Scan for the cell matching the given text and deliver its [X, Y] coordinate at center. 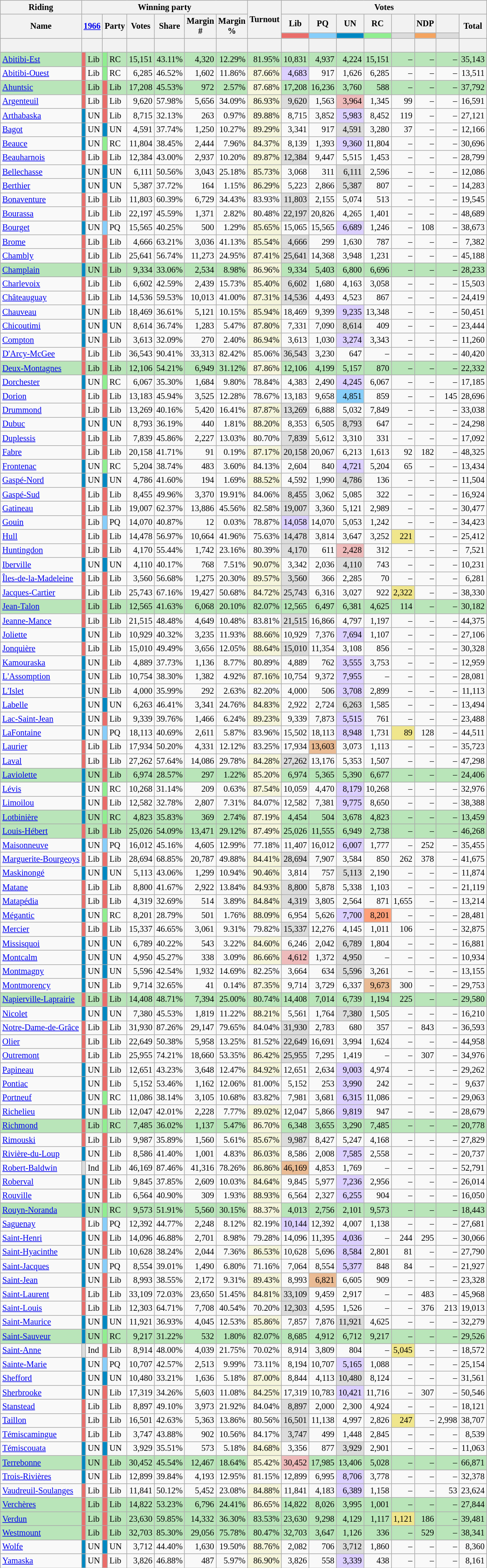
7.31% [232, 803]
Rouyn-Noranda [41, 1210]
Roberval [41, 1182]
2,534 [200, 270]
65 [403, 466]
1,466 [200, 719]
504 [323, 817]
297 [200, 775]
85.30% [169, 1533]
7,955 [350, 677]
55.44% [169, 550]
10.27% [232, 130]
16,236 [323, 88]
8,353 [295, 424]
48,689 [473, 214]
10.20% [232, 158]
9,658 [323, 396]
2,917 [350, 1294]
4,937 [323, 59]
82.58% [265, 508]
45.86% [169, 438]
Napierville-Laprairie [41, 999]
1,299 [200, 873]
41.96% [232, 537]
6,246 [295, 943]
11,555 [323, 831]
1,246 [378, 228]
1,505 [378, 1014]
7.77% [232, 1112]
70 [378, 579]
42.01% [169, 1112]
5,561 [295, 1014]
3,360 [323, 508]
77.18% [265, 845]
4,493 [323, 298]
262 [403, 859]
24.95% [232, 256]
4,721 [350, 466]
11,395 [323, 1238]
12.28% [232, 396]
7,700 [350, 915]
4,683 [295, 73]
37.73% [169, 663]
Richelieu [41, 1112]
16,050 [473, 1196]
47,298 [473, 761]
31,561 [473, 1378]
Joliette [41, 635]
1,526 [350, 1308]
3,261 [378, 971]
13,511 [473, 73]
409 [378, 326]
558 [323, 1561]
45.54% [169, 1463]
53 [448, 1490]
84.28% [265, 761]
Arthabaska [41, 115]
Berthier [41, 186]
5,390 [350, 775]
5,696 [323, 1252]
4,612 [295, 957]
35.89% [169, 1140]
79.65% [232, 1028]
221 [403, 537]
9,360 [350, 143]
2,044 [200, 1252]
2,956 [378, 1182]
Chauveau [41, 312]
70.02% [265, 1350]
29.12% [232, 831]
Gaspé-Sud [41, 494]
10,421 [350, 1392]
Westmount [41, 1533]
14,283 [473, 186]
89.43% [265, 1280]
29,056 [200, 1533]
38.74% [169, 466]
2,490 [323, 382]
88.76% [265, 1547]
87.19% [265, 817]
24.76% [232, 705]
7,708 [200, 1308]
56.74% [169, 256]
11,113 [473, 691]
27,844 [473, 1505]
1,197 [378, 621]
86.65% [265, 1505]
3,230 [323, 354]
85.42% [265, 1463]
270 [200, 340]
19.91% [232, 494]
4,924 [378, 1406]
253 [323, 1084]
859 [378, 396]
10,831 [295, 59]
6,281 [473, 579]
5.87% [232, 733]
947 [378, 1112]
33,038 [473, 410]
1,624 [378, 1041]
3,681 [323, 1098]
85.20% [265, 775]
194 [200, 480]
Rouville [41, 1196]
52,791 [473, 1168]
Saint-Louis [41, 1308]
252 [425, 845]
19,427 [200, 592]
8,685 [295, 1336]
41.13% [232, 242]
2,756 [323, 1210]
71.16% [265, 1266]
757 [323, 873]
16,210 [473, 1014]
10.68% [232, 1098]
3.22% [232, 943]
2,724 [323, 705]
37.74% [169, 130]
Jonquière [41, 649]
Laurier [41, 747]
3,343 [378, 340]
22,332 [473, 368]
3,036 [200, 242]
4,045 [200, 1322]
743 [378, 564]
Laviolette [41, 775]
807 [378, 186]
5,866 [323, 1112]
0.14% [232, 986]
80.89% [265, 663]
Lévis [41, 789]
3,973 [200, 1406]
LaFontaine [41, 733]
186 [425, 1519]
32.13% [169, 115]
84.13% [265, 466]
87.16% [265, 677]
Saint-Anne [41, 1350]
2,513 [200, 1364]
532 [200, 1336]
5,983 [350, 115]
2,322 [403, 592]
Argenteuil [41, 101]
38.30% [169, 677]
7,849 [378, 410]
16,924 [473, 494]
9.80% [232, 382]
3,948 [350, 256]
41.67% [169, 887]
41.60% [169, 480]
35.83% [169, 817]
28,081 [473, 677]
4,036 [350, 1238]
2,228 [200, 1112]
85.40% [265, 284]
5,626 [323, 915]
2,155 [323, 200]
761 [378, 719]
529 [425, 1533]
43.00% [169, 158]
1,088 [378, 1364]
5,612 [323, 438]
92 [403, 452]
7,376 [323, 635]
Trois-Rivières [41, 1477]
50.38% [169, 1041]
Matapédia [41, 901]
46,268 [473, 831]
1966 [92, 26]
Sainte-Marie [41, 1364]
4,163 [350, 284]
7.96% [232, 143]
438 [378, 1561]
9,447 [323, 158]
38,330 [473, 592]
2,172 [200, 1280]
37.85% [169, 1182]
11,063 [473, 1448]
21,927 [473, 1266]
28,233 [473, 270]
369 [200, 817]
84.68% [265, 1448]
44.77% [169, 1224]
6,712 [350, 1336]
12.47% [232, 1070]
25.00% [232, 999]
NDP [425, 23]
L'Assomption [41, 677]
877 [323, 1448]
27,681 [473, 1224]
34.43% [232, 200]
1,819 [200, 1014]
Mercier [41, 929]
10,664 [200, 537]
11,354 [323, 649]
87.41% [265, 256]
Bagot [41, 130]
13.86% [232, 1420]
11,273 [200, 256]
440 [200, 424]
14.69% [232, 971]
45.94% [169, 396]
41.71% [169, 452]
3,852 [323, 115]
79.28% [265, 1238]
2,845 [378, 1435]
12.99% [232, 845]
78.67% [265, 396]
13,214 [473, 901]
8,139 [295, 143]
506 [323, 691]
12.06% [232, 1084]
81 [403, 1252]
Drummond [41, 410]
88.93% [265, 1196]
57.64% [169, 761]
Brome [41, 242]
3.89% [232, 901]
16,866 [323, 621]
8.77% [232, 663]
4,851 [350, 396]
6,337 [350, 986]
7,585 [350, 1154]
32.69% [169, 901]
84.72% [265, 592]
8,948 [350, 733]
20.30% [232, 579]
87.46% [169, 1168]
Yamaska [41, 1561]
9,459 [323, 1294]
4,129 [350, 1519]
86.03% [265, 1154]
Dubuc [41, 424]
6,068 [200, 607]
1,453 [378, 158]
40.54% [232, 1308]
4,797 [350, 621]
84.06% [265, 494]
84.25% [265, 1392]
80.39% [265, 550]
39.76% [169, 719]
Limoilou [41, 803]
42.57% [169, 1364]
80.70% [265, 438]
44,375 [473, 621]
13.84% [232, 887]
24,419 [473, 298]
6.80% [232, 1266]
12,166 [473, 130]
5,958 [200, 1041]
Rimouski [41, 1140]
83.82% [265, 1098]
Robert-Baldwin [41, 1168]
13,406 [350, 1463]
213 [448, 1308]
Verdun [41, 1519]
Matane [41, 887]
8,124 [378, 1378]
27,829 [473, 1140]
23,328 [473, 1280]
2,444 [200, 143]
7,014 [323, 999]
1,231 [378, 256]
2,596 [378, 172]
4,193 [200, 1477]
43.11% [169, 59]
5,365 [323, 775]
23.08% [232, 1490]
487 [200, 1561]
46.52% [169, 73]
0.03% [232, 522]
90.07% [265, 564]
88.09% [265, 915]
3,648 [200, 1070]
Saint-Jacques [41, 1266]
Turnout [265, 19]
1,107 [378, 635]
17,985 [323, 1463]
909 [378, 1280]
44.40% [169, 1547]
37,792 [473, 88]
7,381 [323, 803]
848 [378, 1266]
Jean-Talon [41, 607]
19.50% [232, 1547]
74.21% [169, 1056]
Wolfe [41, 1547]
50.20% [169, 747]
Kamouraska [41, 663]
Saint-Hyacinthe [41, 1252]
244 [403, 1238]
35.99% [169, 691]
11,407 [295, 845]
4,145 [350, 929]
20.10% [232, 607]
38,707 [473, 1420]
9,775 [350, 803]
1,563 [323, 101]
1.80% [232, 1336]
5,656 [200, 101]
Margin# [200, 26]
1,250 [200, 130]
5,028 [378, 1463]
3,290 [350, 1126]
88.21% [265, 1014]
84.41% [265, 859]
Nicolet [41, 1014]
67.16% [169, 592]
5,353 [350, 761]
3,073 [350, 747]
40.25% [169, 228]
40,420 [473, 354]
16,881 [473, 943]
7.51% [232, 564]
4,168 [378, 1140]
1,636 [200, 1378]
38,673 [473, 228]
17,185 [473, 382]
1,932 [200, 971]
9,399 [323, 312]
5,074 [350, 200]
3.09% [232, 957]
86.90% [265, 1561]
Charlevoix [41, 284]
46.65% [169, 929]
1,626 [350, 73]
7,331 [295, 326]
Outremont [41, 1056]
366 [323, 579]
1,158 [378, 1490]
6,497 [323, 607]
2,564 [350, 901]
5,977 [323, 1182]
6,007 [350, 845]
38.45% [169, 143]
4.83% [232, 1154]
82.20% [265, 691]
Louis-Hébert [41, 831]
3,108 [350, 649]
762 [323, 663]
32,279 [473, 1322]
32,875 [473, 929]
13,603 [323, 747]
499 [323, 1435]
8,539 [473, 1435]
49.49% [169, 649]
1,585 [378, 705]
88.64% [265, 649]
Riding [41, 7]
2,899 [378, 691]
Deux-Montagnes [41, 368]
90.41% [169, 354]
Maskinongé [41, 873]
Papineau [41, 1070]
1,602 [200, 73]
Saint-Henri [41, 1238]
Missisquoi [41, 943]
840 [323, 466]
7,907 [323, 859]
Jacques-Cartier [41, 592]
13,176 [323, 761]
1,507 [378, 761]
Montcalm [41, 957]
0.63% [232, 789]
7,236 [350, 1182]
309 [200, 1196]
Îles-de-la-Madeleine [41, 579]
89.29% [265, 130]
66,871 [473, 1463]
1.15% [232, 186]
84.07% [265, 803]
3,809 [323, 1350]
Labelle [41, 705]
51.45% [232, 1294]
12,467 [200, 1463]
10,934 [473, 957]
Beauce [41, 143]
Share [169, 26]
23.16% [232, 550]
27,121 [473, 115]
84.92% [265, 1070]
1,382 [200, 677]
Abitibi-Ouest [41, 73]
86.53% [265, 1252]
3,994 [350, 1041]
922 [378, 592]
164 [200, 186]
5,032 [350, 410]
78.84% [265, 382]
32,976 [473, 789]
28,696 [473, 396]
1,769 [350, 1168]
84.37% [265, 143]
6,821 [323, 1280]
1,684 [200, 382]
49.88% [232, 859]
28.57% [169, 775]
0.19% [232, 452]
38,341 [473, 1533]
3,339 [350, 1561]
8,706 [350, 1477]
Abitibi-Est [41, 59]
Rivière-du-Loup [41, 1154]
40.32% [169, 635]
Bellechasse [41, 172]
87.86% [265, 368]
5,878 [323, 887]
1,275 [200, 579]
50.56% [169, 172]
634 [323, 971]
Châteauguay [41, 298]
Winning party [164, 7]
336 [378, 1533]
3,043 [200, 172]
86.66% [265, 957]
36,593 [473, 1028]
6,389 [350, 1490]
84.17% [265, 1435]
16,691 [323, 1041]
2,738 [378, 831]
4,245 [350, 382]
500 [200, 228]
6,505 [323, 424]
5.61% [232, 1140]
8,026 [323, 1505]
80.56% [265, 1420]
35.51% [169, 1448]
43.88% [169, 1435]
843 [425, 1028]
80.47% [265, 1533]
29,526 [473, 1336]
11.86% [232, 73]
Name [41, 26]
12.53% [232, 1322]
99 [403, 101]
87.66% [265, 73]
768 [200, 564]
6,348 [295, 1126]
6,315 [350, 1098]
1.22% [232, 775]
2,937 [200, 158]
13,459 [473, 817]
4,265 [350, 214]
35,723 [473, 747]
2,248 [200, 1224]
39.84% [169, 1477]
26,014 [473, 1182]
4,649 [200, 621]
Gaspé-Nord [41, 480]
1,242 [378, 522]
40.22% [169, 943]
6,739 [350, 999]
856 [378, 649]
84.93% [265, 887]
57.98% [169, 101]
5,085 [350, 494]
Duplessis [41, 438]
30.15% [232, 1210]
30,066 [473, 1238]
10,783 [323, 1392]
84.88% [265, 1490]
7,090 [323, 326]
3,760 [350, 88]
50.12% [169, 1490]
53.23% [169, 1505]
1,030 [323, 340]
75.78% [232, 1533]
Richmond [41, 1126]
1.76% [232, 915]
9,003 [350, 1070]
15.73% [232, 284]
3,058 [378, 284]
3,280 [378, 130]
78.87% [265, 522]
5,603 [200, 1392]
7,981 [295, 1098]
11,138 [323, 1420]
3,805 [323, 901]
7,857 [295, 1322]
1,448 [350, 1435]
136 [378, 480]
378 [425, 859]
11.08% [232, 1392]
3.60% [232, 466]
18,443 [473, 1210]
86.70% [265, 1126]
Portneuf [41, 1098]
31.22% [169, 1336]
2,701 [200, 1238]
3,656 [200, 649]
4,383 [295, 382]
2,866 [323, 186]
1,372 [323, 957]
13.25% [232, 1041]
6,381 [350, 607]
84.64% [265, 1182]
7,873 [323, 719]
Compton [41, 340]
1,613 [378, 452]
15,502 [295, 733]
50,451 [473, 312]
49.96% [169, 494]
4,974 [378, 1070]
Lotbinière [41, 817]
84.81% [265, 1294]
85.65% [265, 228]
Iberville [41, 564]
Saint-Laurent [41, 1294]
13,886 [200, 508]
9,637 [473, 1084]
11,716 [378, 1392]
29,262 [473, 1070]
357 [378, 1028]
3,274 [350, 340]
804 [350, 1350]
32.65% [169, 986]
23,650 [200, 1294]
376 [425, 1308]
904 [378, 1196]
5,377 [350, 1266]
D'Arcy-McGee [41, 354]
54.21% [169, 368]
Margin% [232, 26]
5,045 [403, 1350]
86.94% [265, 340]
114 [403, 607]
Verchères [41, 1505]
28.79% [169, 915]
9,372 [323, 677]
89.23% [265, 719]
41 [200, 986]
2,428 [350, 550]
6.24% [232, 719]
2,801 [378, 1252]
32.78% [169, 803]
49.10% [169, 1406]
8,844 [295, 1378]
31.14% [169, 789]
12.29% [232, 59]
182 [425, 452]
29.78% [232, 761]
242 [378, 1084]
59.53% [169, 298]
20,737 [473, 1154]
1,162 [200, 1084]
7,394 [200, 999]
1,136 [200, 663]
12,086 [473, 172]
7,521 [473, 550]
299 [323, 242]
3,753 [378, 663]
1,731 [378, 733]
2.63% [232, 691]
9.99% [232, 1364]
Gatineau [41, 508]
7.36% [232, 1252]
40.90% [169, 1196]
14,332 [200, 1519]
5,247 [350, 1140]
16.41% [232, 410]
11,504 [473, 480]
34.26% [169, 1392]
3,708 [350, 691]
30,328 [473, 649]
82.42% [232, 354]
6,696 [378, 270]
3,964 [350, 101]
2,439 [200, 284]
13,494 [473, 705]
33,313 [200, 354]
29,063 [473, 1098]
12 [200, 522]
18.64% [232, 1463]
3,370 [200, 494]
7,694 [350, 635]
Vaudreuil-Soulanges [41, 1490]
1,393 [323, 143]
L'Islet [41, 691]
21,119 [473, 887]
2,998 [448, 1420]
4,224 [350, 59]
5,560 [200, 1210]
60.39% [169, 200]
87.35% [265, 986]
4,013 [295, 1210]
5,157 [350, 368]
4,997 [350, 1420]
6,729 [200, 200]
11.22% [232, 1014]
Stanstead [41, 1406]
4,199 [323, 368]
85.94% [265, 312]
2,604 [295, 466]
1,113 [378, 747]
2,807 [200, 803]
24,298 [473, 424]
18,121 [473, 1406]
32,378 [473, 1477]
20,067 [323, 452]
312 [378, 550]
3,105 [200, 1098]
38,388 [473, 803]
2,901 [378, 1448]
7,064 [295, 1266]
87.87% [265, 410]
38.14% [169, 1098]
3,342 [295, 564]
513 [378, 200]
42.63% [169, 1420]
4,183 [323, 1490]
Notre-Dame-de-Grâce [41, 1028]
119 [403, 115]
2,285 [350, 579]
11,874 [473, 873]
3,778 [378, 1477]
14,086 [200, 761]
1,138 [378, 1224]
6,689 [350, 228]
21.75% [232, 1350]
41.40% [169, 1154]
6,677 [378, 775]
514 [200, 901]
3,729 [323, 986]
3,068 [295, 172]
4,454 [295, 817]
85.06% [265, 354]
36.30% [232, 1519]
Saguenay [41, 1224]
27,106 [473, 635]
59.85% [169, 1519]
36.93% [169, 1322]
8,161 [473, 1561]
18,660 [200, 1056]
1,194 [378, 999]
2,190 [378, 873]
72.03% [169, 1294]
8,179 [350, 789]
Bourassa [41, 214]
Saint-Sauveur [41, 1336]
89.87% [265, 158]
1,655 [403, 901]
292 [200, 691]
87.26% [169, 1028]
1.29% [232, 228]
35,455 [473, 845]
73.11% [265, 1364]
84.83% [265, 705]
1,121 [403, 1519]
1,680 [323, 284]
10.48% [232, 621]
27,790 [473, 1252]
81.52% [265, 1041]
29,147 [200, 1028]
Montmagny [41, 971]
17,092 [473, 438]
45,188 [473, 256]
30,182 [473, 607]
6,316 [323, 592]
30,696 [473, 143]
41,316 [200, 1168]
89 [403, 733]
12.95% [232, 1477]
18,572 [473, 1350]
4,853 [323, 1168]
85.86% [265, 1322]
Mégantic [41, 915]
83.53% [265, 1519]
870 [378, 368]
3,252 [378, 537]
36.74% [169, 326]
3,995 [350, 1505]
850 [378, 859]
128 [425, 733]
5,363 [200, 1420]
501 [200, 915]
88.20% [265, 424]
9,298 [323, 1519]
Frontenac [41, 466]
3,555 [350, 663]
39,481 [473, 1519]
4,039 [200, 1350]
89.02% [265, 1112]
37.72% [169, 186]
3,235 [200, 635]
20,826 [323, 214]
Terrebonne [41, 1463]
62.37% [169, 508]
33.21% [169, 1378]
8,584 [350, 1252]
56.68% [169, 579]
2.82% [232, 214]
82.19% [265, 1224]
40.87% [169, 522]
19,545 [473, 200]
Hull [41, 537]
85.54% [265, 242]
35.30% [169, 382]
5,420 [200, 410]
87.00% [265, 1378]
12,276 [323, 929]
83.25% [265, 747]
1,103 [378, 887]
13,471 [200, 831]
40.16% [169, 410]
1,777 [378, 845]
Shefford [41, 1378]
Laval [41, 761]
1,990 [323, 480]
83.81% [265, 621]
86.93% [265, 101]
24.41% [232, 1505]
5,338 [350, 887]
13,155 [473, 971]
5,223 [295, 186]
5.97% [232, 1561]
263 [200, 115]
2,634 [323, 1070]
15,065 [295, 228]
46.41% [169, 705]
43.06% [169, 873]
81.95% [265, 59]
36.61% [169, 312]
9,673 [378, 986]
45.56% [232, 508]
10.03% [232, 1182]
Saint-Maurice [41, 1322]
2,989 [378, 508]
1,283 [200, 326]
64.71% [169, 1308]
45.59% [169, 214]
43.23% [169, 1070]
706 [323, 1547]
7,295 [323, 1056]
1,371 [200, 214]
2.57% [232, 88]
54.09% [169, 831]
3,027 [350, 592]
Montmorency [41, 986]
247 [403, 1420]
338 [200, 957]
40.69% [169, 733]
3,678 [350, 817]
108 [425, 228]
2,611 [200, 733]
24,406 [473, 775]
42.54% [169, 971]
51.91% [169, 1210]
83.96% [265, 733]
53.35% [232, 1056]
10,059 [295, 789]
86.86% [265, 1168]
225 [403, 999]
311 [323, 172]
6,255 [350, 1196]
41.63% [169, 607]
34,423 [473, 522]
34.09% [232, 101]
2,227 [200, 438]
20,778 [473, 1126]
543 [200, 943]
3,990 [350, 1084]
28,679 [473, 1112]
86.96% [265, 270]
4,912 [323, 1336]
30,477 [473, 508]
3,062 [323, 494]
1,011 [378, 929]
611 [323, 550]
Huntingdon [41, 550]
9,235 [350, 312]
33.06% [169, 270]
1,117 [378, 1519]
35,143 [473, 59]
83.93% [265, 200]
7,876 [323, 1322]
Ahuntsic [41, 88]
3,655 [323, 1126]
6,954 [295, 915]
6,888 [323, 410]
Gouin [41, 522]
Témiscamingue [41, 1435]
41,675 [473, 859]
Lac-Saint-Jean [41, 719]
13,434 [473, 466]
48,325 [473, 452]
0.97% [232, 115]
25,154 [473, 1364]
300 [403, 986]
8,452 [378, 115]
85.73% [265, 172]
5,452 [200, 1490]
25.18% [232, 172]
1,742 [200, 550]
Pontiac [41, 1084]
44,511 [473, 733]
6,605 [350, 1280]
2,008 [323, 1154]
4,331 [200, 747]
331 [378, 438]
Beauharnois [41, 158]
Saint-Jean [41, 1280]
1,137 [200, 1126]
88.52% [265, 480]
84 [403, 1266]
1.93% [232, 1196]
38.55% [169, 1280]
79.82% [265, 929]
1.81% [232, 424]
3,664 [295, 971]
322 [378, 494]
84.84% [265, 901]
87.49% [265, 831]
12.12% [232, 747]
Total [473, 26]
4,113 [323, 1378]
28,481 [473, 915]
88.37% [265, 1210]
23,444 [473, 326]
1,860 [378, 1547]
8.12% [232, 1224]
Fabre [41, 452]
91 [200, 452]
4,470 [323, 789]
87.17% [265, 452]
Taillon [41, 1420]
4.92% [232, 677]
4,007 [350, 1224]
1,560 [200, 1140]
2,826 [378, 1420]
295 [425, 1238]
10,231 [473, 564]
87.31% [265, 298]
88.66% [265, 635]
10.94% [232, 873]
80.74% [265, 999]
106 [403, 929]
87.68% [265, 88]
86.42% [265, 1056]
34,976 [473, 1056]
Témiscouata [41, 1448]
4,592 [295, 480]
4,320 [200, 59]
36.02% [169, 1126]
23,624 [473, 1490]
2,300 [350, 1406]
787 [378, 242]
56.97% [169, 537]
41.00% [232, 298]
81.00% [265, 1084]
6,796 [200, 1505]
90.46% [265, 873]
2,082 [295, 1547]
36.19% [169, 424]
12.05% [232, 649]
85.67% [265, 1140]
Sherbrooke [41, 1392]
87.80% [265, 326]
84.60% [265, 943]
2,101 [350, 1210]
40.17% [169, 564]
1.69% [232, 480]
Chambly [41, 256]
80.48% [265, 214]
Dorchester [41, 382]
1,126 [350, 1533]
48.48% [169, 621]
50,546 [473, 1392]
50.68% [232, 592]
573 [200, 1448]
11,260 [473, 340]
48.71% [169, 999]
68.85% [169, 859]
10.15% [232, 312]
10,144 [295, 1224]
Champlain [41, 270]
3,584 [350, 859]
Chicoutimi [41, 326]
48.00% [169, 1350]
4,595 [323, 1308]
11.93% [232, 635]
1,490 [200, 1266]
39.01% [169, 1266]
10,013 [200, 298]
1,401 [378, 214]
78.26% [232, 1168]
38.24% [169, 1252]
16,591 [473, 101]
680 [350, 1028]
5,165 [350, 1364]
29,753 [473, 986]
2,558 [378, 1154]
13,348 [378, 312]
42.59% [169, 284]
2,000 [323, 1406]
89.88% [265, 115]
70.20% [265, 1308]
4,605 [200, 845]
2,042 [323, 943]
5,053 [350, 522]
45.27% [169, 957]
14,058 [295, 522]
21.92% [232, 1406]
1,345 [378, 101]
972 [200, 88]
3,356 [295, 1448]
Bonaventure [41, 200]
44,958 [473, 1041]
23,488 [473, 719]
1,804 [378, 943]
3,061 [200, 929]
2.74% [232, 817]
209 [200, 789]
4,523 [350, 298]
Party [115, 26]
8,360 [473, 1547]
3,525 [200, 396]
32.09% [169, 340]
8,650 [378, 803]
6,995 [323, 1477]
867 [378, 298]
86.29% [265, 186]
13.03% [232, 438]
3,310 [350, 438]
Marguerite-Bourgeoys [41, 859]
37 [403, 130]
871 [378, 901]
6,213 [350, 452]
2,036 [323, 564]
902 [200, 1435]
89.57% [265, 579]
28,799 [473, 158]
45,968 [473, 1294]
12,959 [473, 663]
5,403 [323, 270]
8,427 [323, 1140]
81.15% [265, 1477]
Dorion [41, 396]
15,503 [473, 284]
588 [378, 88]
75.63% [265, 537]
10.56% [232, 1435]
2,783 [323, 1028]
29,580 [473, 999]
25,412 [473, 537]
145 [448, 396]
1,419 [350, 1056]
14,368 [323, 256]
9,819 [350, 1112]
Bourget [41, 228]
2,609 [200, 1182]
31.12% [232, 368]
20,787 [200, 859]
63.21% [169, 242]
19,013 [473, 1308]
2.40% [232, 340]
87.54% [265, 789]
Jeanne-Mance [41, 621]
Olier [41, 1041]
8,194 [295, 1364]
53.46% [169, 1084]
1,764 [323, 1014]
Maisonneuve [41, 845]
82.25% [265, 971]
45.16% [169, 845]
7,382 [473, 242]
2,327 [323, 1196]
6,800 [350, 270]
